Provide the (x, y) coordinate of the cell's center where the given text is located.  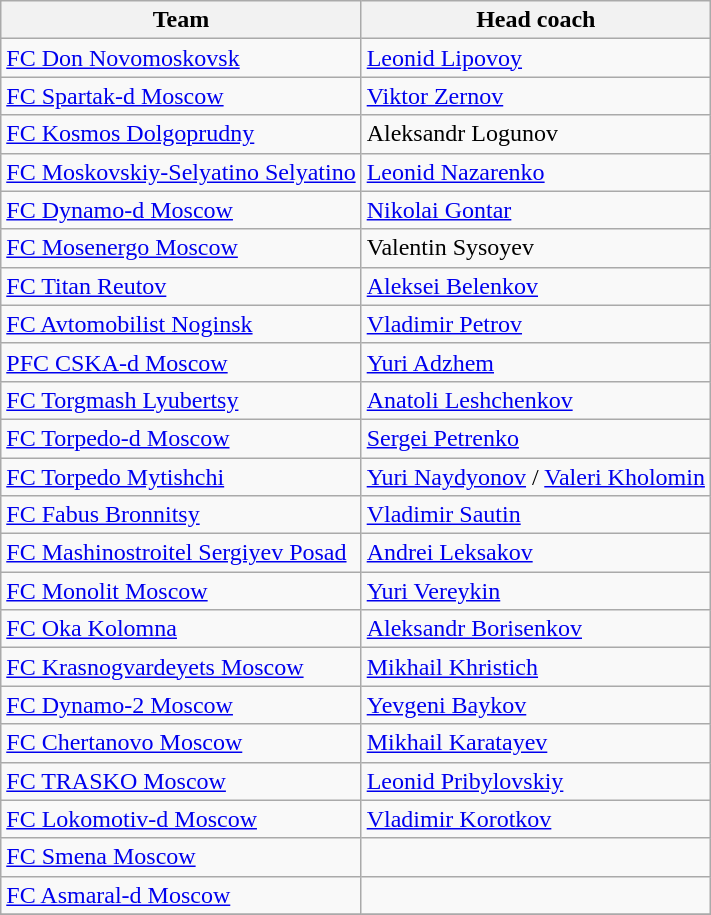
Nikolai Gontar (536, 210)
Aleksandr Logunov (536, 134)
Vladimir Petrov (536, 324)
Mikhail Khristich (536, 667)
Yevgeni Baykov (536, 705)
Vladimir Korotkov (536, 819)
Valentin Sysoyev (536, 248)
Leonid Lipovoy (536, 58)
Sergei Petrenko (536, 438)
FC Torpedo-d Moscow (181, 438)
PFC CSKA-d Moscow (181, 362)
Head coach (536, 20)
Leonid Pribylovskiy (536, 781)
FC Avtomobilist Noginsk (181, 324)
Anatoli Leshchenkov (536, 400)
FC Lokomotiv-d Moscow (181, 819)
FC Asmaral-d Moscow (181, 895)
FC Don Novomoskovsk (181, 58)
Aleksandr Borisenkov (536, 629)
Leonid Nazarenko (536, 172)
Vladimir Sautin (536, 515)
FC Spartak-d Moscow (181, 96)
FC Oka Kolomna (181, 629)
FC TRASKO Moscow (181, 781)
FC Mashinostroitel Sergiyev Posad (181, 553)
Yuri Adzhem (536, 362)
FC Moskovskiy-Selyatino Selyatino (181, 172)
FC Chertanovo Moscow (181, 743)
FC Monolit Moscow (181, 591)
FC Dynamo-2 Moscow (181, 705)
Andrei Leksakov (536, 553)
FC Fabus Bronnitsy (181, 515)
FC Titan Reutov (181, 286)
Yuri Vereykin (536, 591)
FC Krasnogvardeyets Moscow (181, 667)
Aleksei Belenkov (536, 286)
Team (181, 20)
Mikhail Karatayev (536, 743)
FC Torgmash Lyubertsy (181, 400)
FC Kosmos Dolgoprudny (181, 134)
Viktor Zernov (536, 96)
FC Dynamo-d Moscow (181, 210)
FC Mosenergo Moscow (181, 248)
FC Smena Moscow (181, 857)
FC Torpedo Mytishchi (181, 477)
Yuri Naydyonov / Valeri Kholomin (536, 477)
